Determine the [X, Y] coordinate at the center of the cell enclosing the given text.  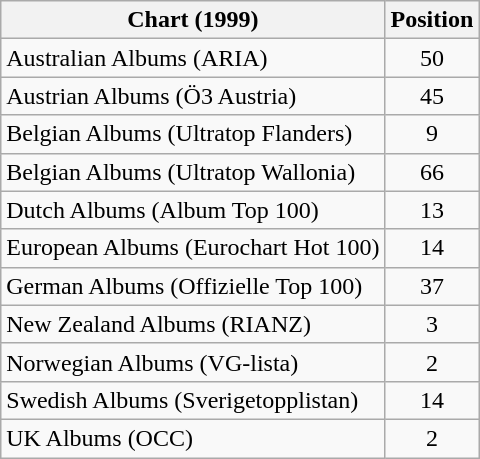
UK Albums (OCC) [193, 438]
50 [432, 58]
Dutch Albums (Album Top 100) [193, 210]
German Albums (Offizielle Top 100) [193, 286]
Australian Albums (ARIA) [193, 58]
37 [432, 286]
Position [432, 20]
9 [432, 134]
Norwegian Albums (VG-lista) [193, 362]
Swedish Albums (Sverigetopplistan) [193, 400]
45 [432, 96]
13 [432, 210]
3 [432, 324]
66 [432, 172]
Belgian Albums (Ultratop Flanders) [193, 134]
Chart (1999) [193, 20]
New Zealand Albums (RIANZ) [193, 324]
Austrian Albums (Ö3 Austria) [193, 96]
Belgian Albums (Ultratop Wallonia) [193, 172]
European Albums (Eurochart Hot 100) [193, 248]
